Locate the cell with the specified text and output its [x, y] center coordinate. 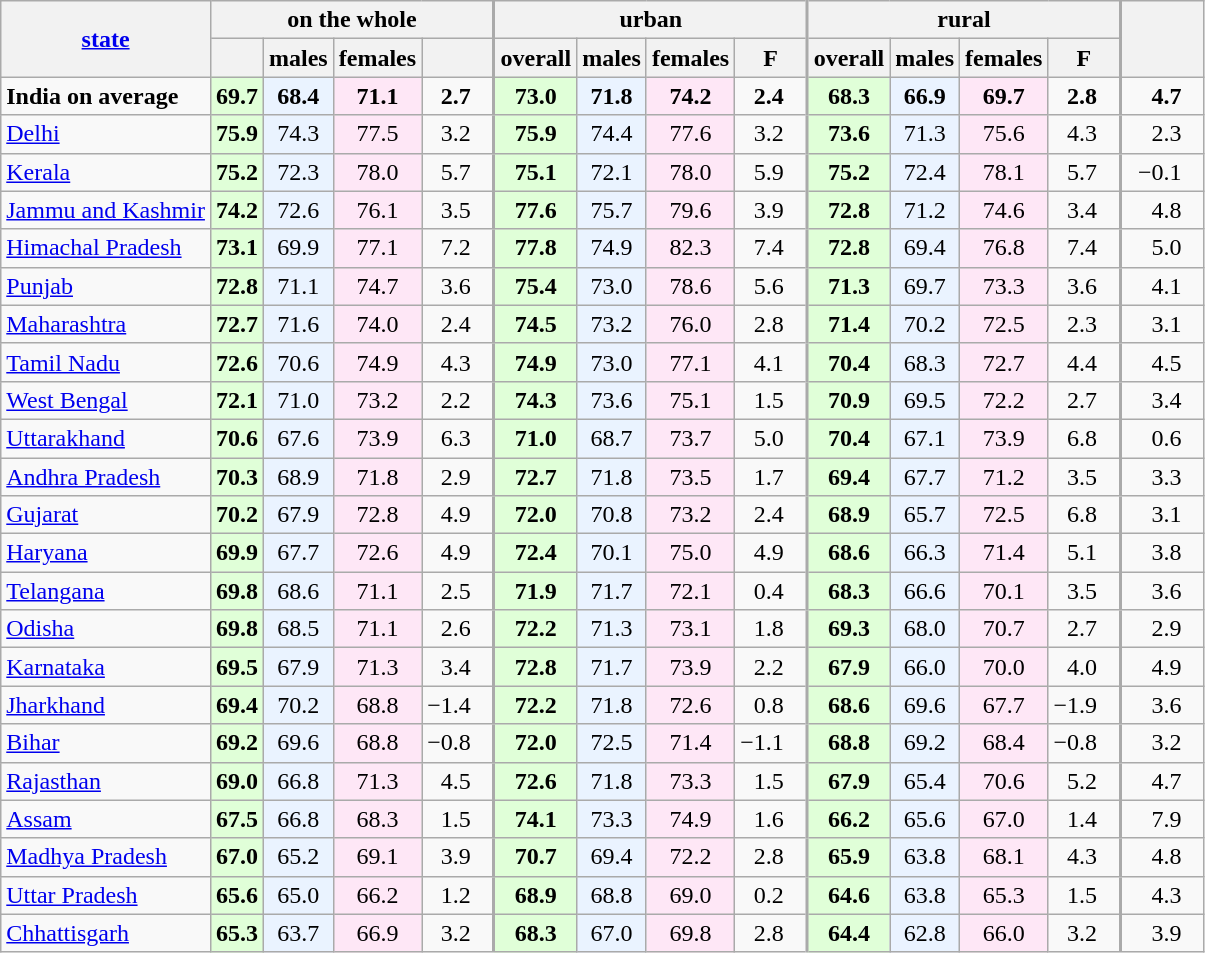
62.8 [925, 933]
70.8 [612, 515]
Rajasthan [106, 781]
5.1 [1084, 553]
3.3 [1162, 477]
5.6 [772, 286]
67.5 [236, 819]
74.6 [1004, 210]
74.5 [535, 324]
66.3 [925, 553]
Chhattisgarh [106, 933]
74.7 [377, 286]
Tamil Nadu [106, 362]
West Bengal [106, 400]
67.6 [299, 438]
3.8 [1162, 553]
68.0 [925, 629]
67.1 [925, 438]
66.6 [925, 591]
6.3 [458, 438]
64.6 [848, 895]
75.6 [1004, 134]
69.3 [848, 629]
77.8 [535, 248]
68.7 [612, 438]
0.4 [772, 591]
71.6 [299, 324]
78.6 [690, 286]
72.3 [299, 172]
2.6 [458, 629]
−0.1 [1162, 172]
Telangana [106, 591]
state [106, 39]
4.4 [1084, 362]
1.4 [1084, 819]
rural [964, 20]
78.1 [1004, 172]
1.6 [772, 819]
Bihar [106, 743]
76.1 [377, 210]
71.9 [535, 591]
65.7 [925, 515]
68.1 [1004, 857]
Andhra Pradesh [106, 477]
65.2 [299, 857]
Delhi [106, 134]
5.9 [772, 172]
75.0 [690, 553]
Kerala [106, 172]
63.7 [299, 933]
2.5 [458, 591]
4.0 [1084, 667]
70.0 [1004, 667]
India on average [106, 96]
74.0 [377, 324]
74.4 [612, 134]
Uttar Pradesh [106, 895]
−1.9 [1084, 705]
on the whole [352, 20]
Odisha [106, 629]
Punjab [106, 286]
urban [650, 20]
69.1 [377, 857]
Maharashtra [106, 324]
70.3 [236, 477]
75.7 [612, 210]
76.0 [690, 324]
65.0 [299, 895]
Jammu and Kashmir [106, 210]
0.8 [772, 705]
76.8 [1004, 248]
0.2 [772, 895]
79.6 [690, 210]
1.8 [772, 629]
82.3 [690, 248]
70.9 [848, 400]
73.5 [690, 477]
75.4 [535, 286]
Karnataka [106, 667]
Haryana [106, 553]
65.4 [925, 781]
Assam [106, 819]
73.7 [690, 438]
74.1 [535, 819]
7.9 [1162, 819]
0.6 [1162, 438]
Jharkhand [106, 705]
1.7 [772, 477]
Uttarakhand [106, 438]
7.2 [458, 248]
1.2 [458, 895]
Madhya Pradesh [106, 857]
68.5 [299, 629]
65.9 [848, 857]
−1.4 [458, 705]
64.4 [848, 933]
−1.1 [772, 743]
5.2 [1084, 781]
Himachal Pradesh [106, 248]
Gujarat [106, 515]
77.5 [377, 134]
